Provide the (X, Y) coordinate of the cell's center where the given text is located.  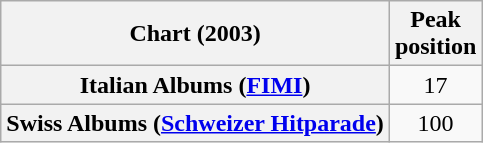
17 (435, 85)
Peakposition (435, 34)
Chart (2003) (196, 34)
Swiss Albums (Schweizer Hitparade) (196, 123)
Italian Albums (FIMI) (196, 85)
100 (435, 123)
